Provide the (x, y) coordinate of the cell's center where the given text is located.  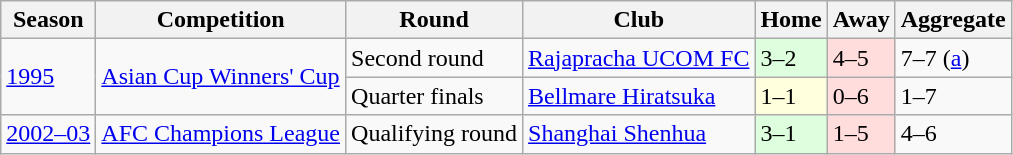
Home (791, 20)
AFC Champions League (221, 134)
2002–03 (48, 134)
Asian Cup Winners' Cup (221, 77)
0–6 (861, 96)
Bellmare Hiratsuka (639, 96)
1995 (48, 77)
Round (434, 20)
7–7 (a) (953, 58)
Aggregate (953, 20)
3–1 (791, 134)
Rajapracha UCOM FC (639, 58)
Away (861, 20)
Shanghai Shenhua (639, 134)
Second round (434, 58)
Competition (221, 20)
3–2 (791, 58)
Club (639, 20)
Qualifying round (434, 134)
Season (48, 20)
1–5 (861, 134)
Quarter finals (434, 96)
4–5 (861, 58)
4–6 (953, 134)
1–1 (791, 96)
1–7 (953, 96)
